Detect which cell encompasses the target text, then output its (x, y) center coordinate. 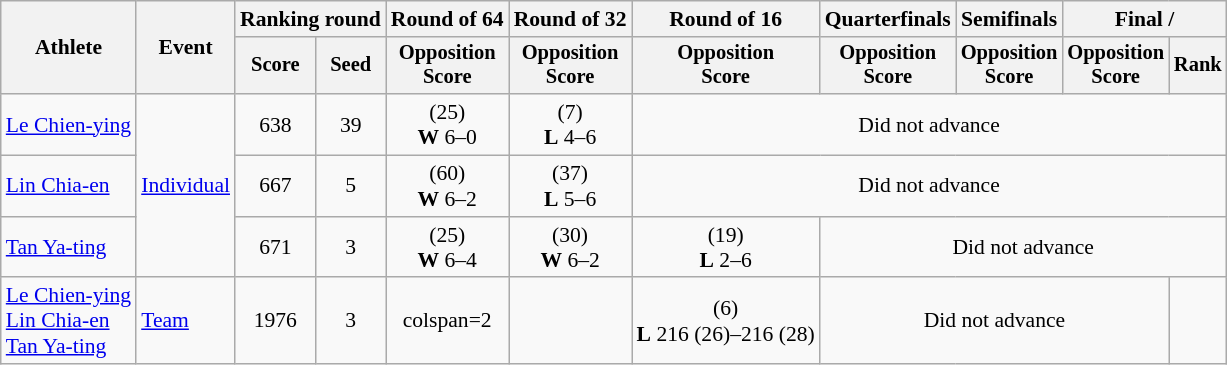
(25)W 6–0 (448, 124)
Le Chien-ying (68, 124)
Athlete (68, 48)
5 (351, 186)
Seed (351, 66)
Semifinals (1010, 19)
Round of 16 (726, 19)
(25)W 6–4 (448, 248)
1976 (276, 322)
Lin Chia-en (68, 186)
Round of 64 (448, 19)
(37)L 5–6 (570, 186)
Round of 32 (570, 19)
667 (276, 186)
638 (276, 124)
Le Chien-yingLin Chia-enTan Ya-ting (68, 322)
Quarterfinals (888, 19)
Tan Ya-ting (68, 248)
Score (276, 66)
Ranking round (310, 19)
Final / (1144, 19)
671 (276, 248)
(30)W 6–2 (570, 248)
Individual (186, 186)
(6)L 216 (26)–216 (28) (726, 322)
39 (351, 124)
(19)L 2–6 (726, 248)
(60)W 6–2 (448, 186)
Rank (1198, 66)
Event (186, 48)
colspan=2 (448, 322)
(7)L 4–6 (570, 124)
Team (186, 322)
